Detect which cell encompasses the target text, then output its [X, Y] center coordinate. 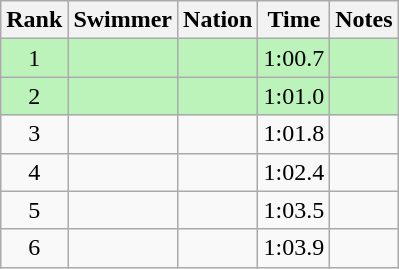
6 [34, 248]
Nation [218, 20]
1:01.0 [294, 96]
1:02.4 [294, 172]
1:01.8 [294, 134]
1 [34, 58]
3 [34, 134]
Time [294, 20]
Swimmer [123, 20]
1:03.9 [294, 248]
1:03.5 [294, 210]
Rank [34, 20]
2 [34, 96]
1:00.7 [294, 58]
5 [34, 210]
4 [34, 172]
Notes [364, 20]
